Identify which cell holds the provided text, then report its (X, Y) central coordinate. 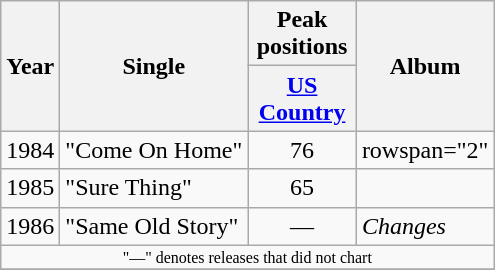
Changes (425, 226)
Peak positions (302, 34)
76 (302, 150)
1984 (30, 150)
"Sure Thing" (154, 188)
Year (30, 66)
1986 (30, 226)
— (302, 226)
Single (154, 66)
rowspan="2" (425, 150)
65 (302, 188)
US Country (302, 98)
"Come On Home" (154, 150)
"—" denotes releases that did not chart (248, 257)
Album (425, 66)
"Same Old Story" (154, 226)
1985 (30, 188)
